Scan for the cell matching the given text and deliver its [X, Y] coordinate at center. 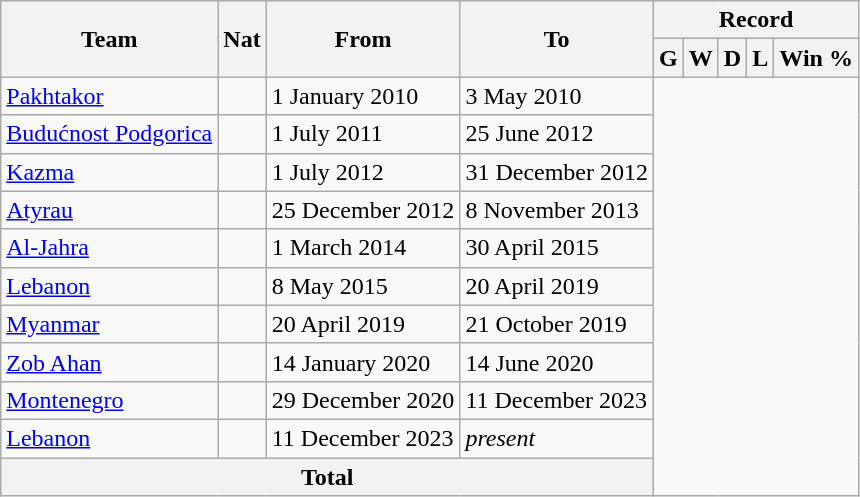
1 January 2010 [363, 96]
25 December 2012 [363, 210]
To [557, 39]
G [669, 58]
Nat [242, 39]
Al-Jahra [110, 248]
present [557, 438]
Zob Ahan [110, 362]
Total [328, 477]
21 October 2019 [557, 324]
Atyrau [110, 210]
1 March 2014 [363, 248]
Kazma [110, 172]
31 December 2012 [557, 172]
3 May 2010 [557, 96]
Budućnost Podgorica [110, 134]
8 November 2013 [557, 210]
Myanmar [110, 324]
14 June 2020 [557, 362]
1 July 2012 [363, 172]
Pakhtakor [110, 96]
1 July 2011 [363, 134]
D [732, 58]
8 May 2015 [363, 286]
Montenegro [110, 400]
W [700, 58]
Win % [816, 58]
Team [110, 39]
L [760, 58]
29 December 2020 [363, 400]
30 April 2015 [557, 248]
From [363, 39]
Record [756, 20]
25 June 2012 [557, 134]
14 January 2020 [363, 362]
